From the cell containing the given text, extract its center point as (x, y) coordinate. 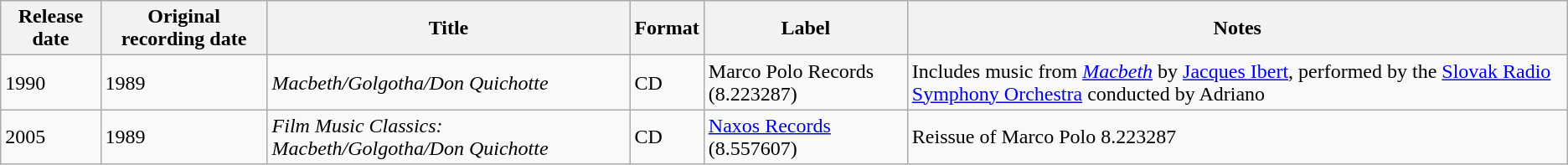
Title (449, 28)
Reissue of Marco Polo 8.223287 (1237, 137)
Notes (1237, 28)
Naxos Records (8.557607) (806, 137)
Release date (50, 28)
Macbeth/Golgotha/Don Quichotte (449, 82)
1990 (50, 82)
Label (806, 28)
2005 (50, 137)
Includes music from Macbeth by Jacques Ibert, performed by the Slovak Radio Symphony Orchestra conducted by Adriano (1237, 82)
Original recording date (184, 28)
Marco Polo Records (8.223287) (806, 82)
Film Music Classics: Macbeth/Golgotha/Don Quichotte (449, 137)
Format (667, 28)
